Detect which cell encompasses the target text, then output its [X, Y] center coordinate. 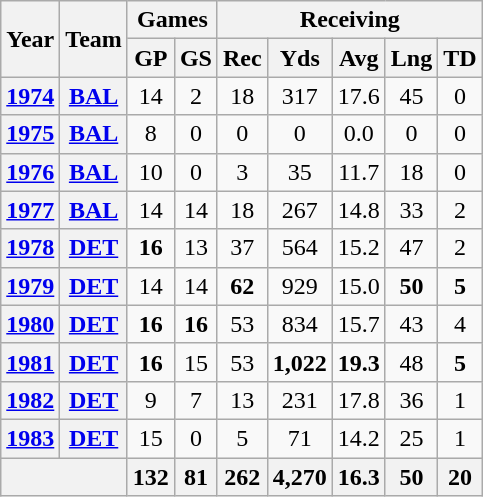
7 [196, 400]
132 [150, 477]
Yds [300, 58]
19.3 [358, 362]
15.2 [358, 248]
Lng [411, 58]
1975 [30, 134]
35 [300, 172]
17.6 [358, 96]
Year [30, 39]
317 [300, 96]
1982 [30, 400]
4,270 [300, 477]
11.7 [358, 172]
GP [150, 58]
81 [196, 477]
36 [411, 400]
Avg [358, 58]
48 [411, 362]
14.8 [358, 210]
TD [460, 58]
20 [460, 477]
1977 [30, 210]
1980 [30, 324]
47 [411, 248]
1981 [30, 362]
1983 [30, 438]
33 [411, 210]
Games [172, 20]
262 [242, 477]
564 [300, 248]
8 [150, 134]
GS [196, 58]
17.8 [358, 400]
14.2 [358, 438]
25 [411, 438]
3 [242, 172]
Team [94, 39]
43 [411, 324]
71 [300, 438]
4 [460, 324]
62 [242, 286]
1979 [30, 286]
1974 [30, 96]
15.0 [358, 286]
15.7 [358, 324]
267 [300, 210]
231 [300, 400]
16.3 [358, 477]
0.0 [358, 134]
45 [411, 96]
1976 [30, 172]
929 [300, 286]
10 [150, 172]
Receiving [350, 20]
9 [150, 400]
1,022 [300, 362]
37 [242, 248]
1978 [30, 248]
Rec [242, 58]
834 [300, 324]
